Return the [X, Y] coordinate for the center point of the cell that contains the specified text.  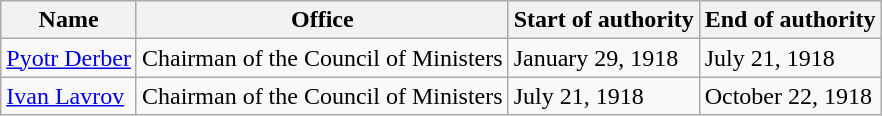
End of authority [790, 20]
Start of authority [604, 20]
Ivan Lavrov [69, 96]
October 22, 1918 [790, 96]
Office [322, 20]
Name [69, 20]
Pyotr Derber [69, 58]
January 29, 1918 [604, 58]
